Pinpoint the cell where the given text exists, returning its (X, Y) midpoint coordinate. 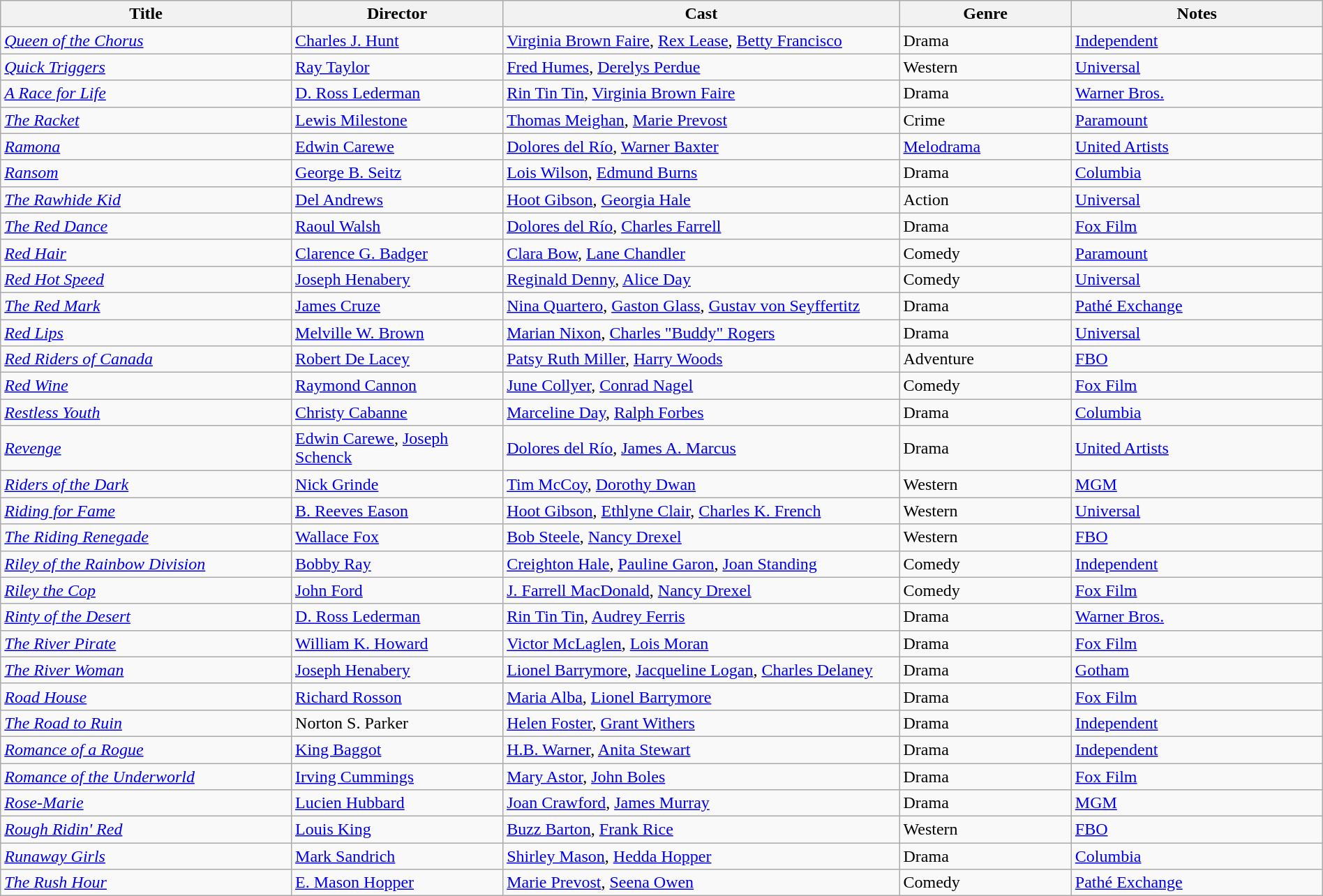
Mary Astor, John Boles (701, 777)
Marian Nixon, Charles "Buddy" Rogers (701, 333)
June Collyer, Conrad Nagel (701, 386)
Marie Prevost, Seena Owen (701, 883)
King Baggot (398, 749)
Charles J. Hunt (398, 40)
Crime (985, 120)
Melville W. Brown (398, 333)
Director (398, 14)
Shirley Mason, Hedda Hopper (701, 856)
Del Andrews (398, 200)
Marceline Day, Ralph Forbes (701, 412)
Lewis Milestone (398, 120)
Irving Cummings (398, 777)
Raymond Cannon (398, 386)
Mark Sandrich (398, 856)
Rin Tin Tin, Virginia Brown Faire (701, 94)
Dolores del Río, James A. Marcus (701, 448)
Nick Grinde (398, 484)
Louis King (398, 830)
Queen of the Chorus (147, 40)
Christy Cabanne (398, 412)
Title (147, 14)
Ransom (147, 173)
Road House (147, 696)
Helen Foster, Grant Withers (701, 723)
Clarence G. Badger (398, 253)
Adventure (985, 359)
A Race for Life (147, 94)
Tim McCoy, Dorothy Dwan (701, 484)
H.B. Warner, Anita Stewart (701, 749)
Romance of a Rogue (147, 749)
Joan Crawford, James Murray (701, 803)
Creighton Hale, Pauline Garon, Joan Standing (701, 564)
Lois Wilson, Edmund Burns (701, 173)
Richard Rosson (398, 696)
The Riding Renegade (147, 537)
Action (985, 200)
Lionel Barrymore, Jacqueline Logan, Charles Delaney (701, 670)
Patsy Ruth Miller, Harry Woods (701, 359)
Norton S. Parker (398, 723)
Melodrama (985, 147)
Gotham (1197, 670)
Red Riders of Canada (147, 359)
Runaway Girls (147, 856)
Hoot Gibson, Georgia Hale (701, 200)
Robert De Lacey (398, 359)
Romance of the Underworld (147, 777)
Red Lips (147, 333)
Maria Alba, Lionel Barrymore (701, 696)
The Road to Ruin (147, 723)
Bob Steele, Nancy Drexel (701, 537)
Genre (985, 14)
Edwin Carewe (398, 147)
Nina Quartero, Gaston Glass, Gustav von Seyffertitz (701, 306)
Edwin Carewe, Joseph Schenck (398, 448)
Quick Triggers (147, 67)
The Red Dance (147, 226)
Fred Humes, Derelys Perdue (701, 67)
Victor McLaglen, Lois Moran (701, 643)
The Rush Hour (147, 883)
George B. Seitz (398, 173)
John Ford (398, 590)
James Cruze (398, 306)
Ray Taylor (398, 67)
Buzz Barton, Frank Rice (701, 830)
Red Wine (147, 386)
Revenge (147, 448)
William K. Howard (398, 643)
Virginia Brown Faire, Rex Lease, Betty Francisco (701, 40)
The River Pirate (147, 643)
Riders of the Dark (147, 484)
Reginald Denny, Alice Day (701, 279)
Thomas Meighan, Marie Prevost (701, 120)
Dolores del Río, Warner Baxter (701, 147)
Hoot Gibson, Ethlyne Clair, Charles K. French (701, 511)
Red Hair (147, 253)
Lucien Hubbard (398, 803)
Red Hot Speed (147, 279)
Wallace Fox (398, 537)
Raoul Walsh (398, 226)
Notes (1197, 14)
E. Mason Hopper (398, 883)
Riding for Fame (147, 511)
Rough Ridin' Red (147, 830)
Rin Tin Tin, Audrey Ferris (701, 617)
Clara Bow, Lane Chandler (701, 253)
Riley the Cop (147, 590)
Rinty of the Desert (147, 617)
J. Farrell MacDonald, Nancy Drexel (701, 590)
The Red Mark (147, 306)
B. Reeves Eason (398, 511)
Rose-Marie (147, 803)
Ramona (147, 147)
The Racket (147, 120)
Restless Youth (147, 412)
Dolores del Río, Charles Farrell (701, 226)
Bobby Ray (398, 564)
The River Woman (147, 670)
Cast (701, 14)
Riley of the Rainbow Division (147, 564)
The Rawhide Kid (147, 200)
